Pinpoint the cell where the given text exists, returning its (X, Y) midpoint coordinate. 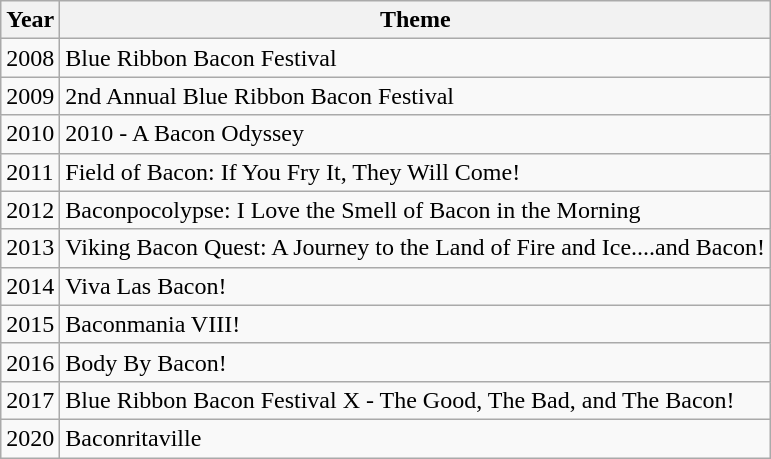
Blue Ribbon Bacon Festival X - The Good, The Bad, and The Bacon! (416, 400)
Body By Bacon! (416, 362)
2008 (30, 58)
2nd Annual Blue Ribbon Bacon Festival (416, 96)
Baconritaville (416, 438)
Viva Las Bacon! (416, 286)
2010 - A Bacon Odyssey (416, 134)
Baconpocolypse: I Love the Smell of Bacon in the Morning (416, 210)
Blue Ribbon Bacon Festival (416, 58)
Field of Bacon: If You Fry It, They Will Come! (416, 172)
2012 (30, 210)
2015 (30, 324)
2011 (30, 172)
2014 (30, 286)
2010 (30, 134)
2017 (30, 400)
Viking Bacon Quest: A Journey to the Land of Fire and Ice....and Bacon! (416, 248)
2009 (30, 96)
2020 (30, 438)
2016 (30, 362)
Theme (416, 20)
2013 (30, 248)
Year (30, 20)
Baconmania VIII! (416, 324)
